Provide the [x, y] coordinate of the cell's center where the given text is located.  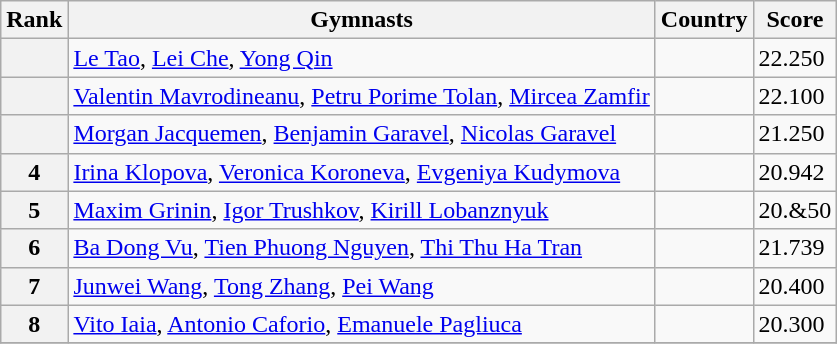
Ba Dong Vu, Tien Phuong Nguyen, Thi Thu Ha Tran [362, 248]
Junwei Wang, Tong Zhang, Pei Wang [362, 286]
Country [704, 20]
Le Tao, Lei Che, Yong Qin [362, 58]
20.942 [795, 172]
20.&50 [795, 210]
Vito Iaia, Antonio Caforio, Emanuele Pagliuca [362, 324]
20.300 [795, 324]
5 [34, 210]
Maxim Grinin, Igor Trushkov, Kirill Lobanznyuk [362, 210]
Valentin Mavrodineanu, Petru Porime Tolan, Mircea Zamfir [362, 96]
8 [34, 324]
21.250 [795, 134]
22.250 [795, 58]
Rank [34, 20]
Irina Klopova, Veronica Koroneva, Evgeniya Kudymova [362, 172]
6 [34, 248]
4 [34, 172]
Score [795, 20]
Gymnasts [362, 20]
21.739 [795, 248]
Morgan Jacquemen, Benjamin Garavel, Nicolas Garavel [362, 134]
7 [34, 286]
22.100 [795, 96]
20.400 [795, 286]
